Pinpoint the cell where the given text exists, returning its [X, Y] midpoint coordinate. 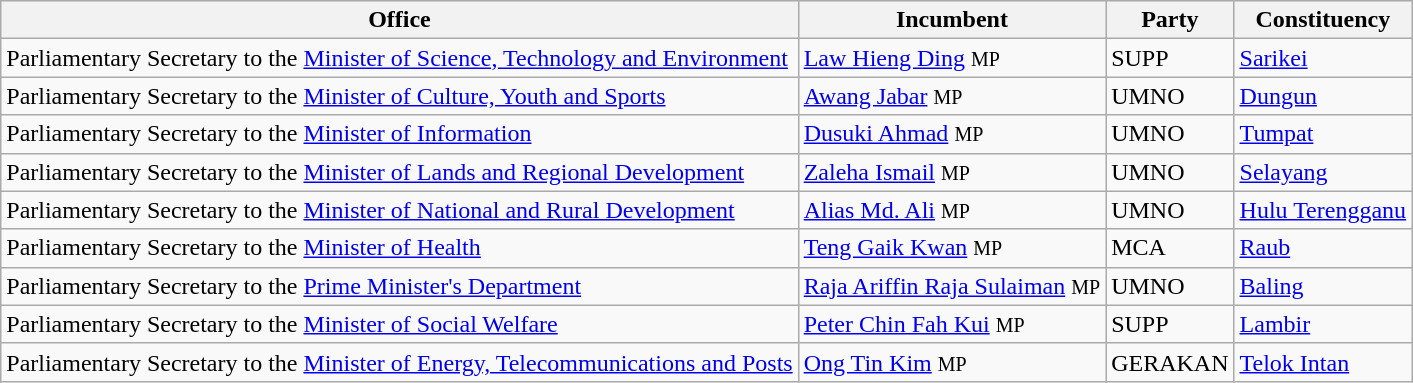
Parliamentary Secretary to the Prime Minister's Department [400, 286]
Telok Intan [1323, 362]
Parliamentary Secretary to the Minister of Culture, Youth and Sports [400, 96]
Baling [1323, 286]
Parliamentary Secretary to the Minister of Health [400, 248]
GERAKAN [1170, 362]
Parliamentary Secretary to the Minister of National and Rural Development [400, 210]
Ong Tin Kim MP [952, 362]
Incumbent [952, 20]
Peter Chin Fah Kui MP [952, 324]
Constituency [1323, 20]
Parliamentary Secretary to the Minister of Information [400, 134]
MCA [1170, 248]
Dusuki Ahmad MP [952, 134]
Law Hieng Ding MP [952, 58]
Parliamentary Secretary to the Minister of Social Welfare [400, 324]
Awang Jabar MP [952, 96]
Alias Md. Ali MP [952, 210]
Parliamentary Secretary to the Minister of Energy, Telecommunications and Posts [400, 362]
Office [400, 20]
Party [1170, 20]
Hulu Terengganu [1323, 210]
Selayang [1323, 172]
Zaleha Ismail MP [952, 172]
Raub [1323, 248]
Parliamentary Secretary to the Minister of Lands and Regional Development [400, 172]
Lambir [1323, 324]
Teng Gaik Kwan MP [952, 248]
Raja Ariffin Raja Sulaiman MP [952, 286]
Dungun [1323, 96]
Sarikei [1323, 58]
Tumpat [1323, 134]
Parliamentary Secretary to the Minister of Science, Technology and Environment [400, 58]
